For the text-containing cell, return its midpoint in [X, Y] coordinate format. 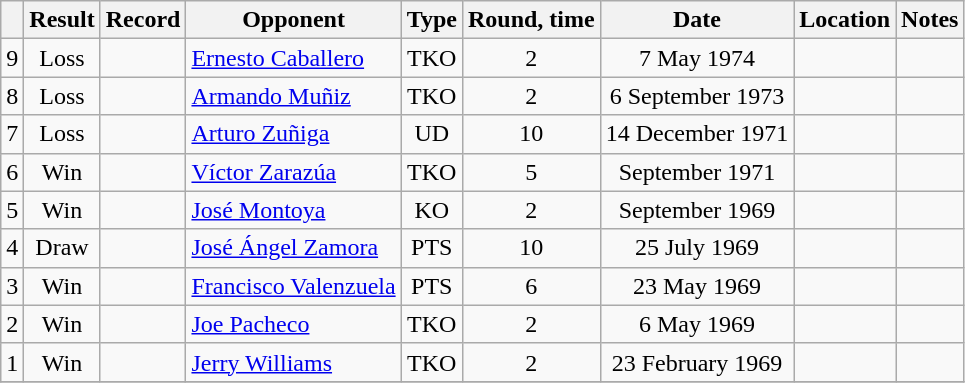
Location [845, 20]
Round, time [531, 20]
23 May 1969 [697, 286]
September 1969 [697, 210]
3 [12, 286]
Result [62, 20]
Opponent [294, 20]
Date [697, 20]
23 February 1969 [697, 362]
Draw [62, 248]
14 December 1971 [697, 134]
Armando Muñiz [294, 96]
1 [12, 362]
6 September 1973 [697, 96]
7 May 1974 [697, 58]
UD [432, 134]
Arturo Zuñiga [294, 134]
Víctor Zarazúa [294, 172]
Record [143, 20]
José Ángel Zamora [294, 248]
September 1971 [697, 172]
Ernesto Caballero [294, 58]
8 [12, 96]
KO [432, 210]
4 [12, 248]
9 [12, 58]
José Montoya [294, 210]
Type [432, 20]
Joe Pacheco [294, 324]
25 July 1969 [697, 248]
7 [12, 134]
Francisco Valenzuela [294, 286]
6 May 1969 [697, 324]
Jerry Williams [294, 362]
Notes [930, 20]
